Search for the cell housing the specified text and yield its (X, Y) center coordinate. 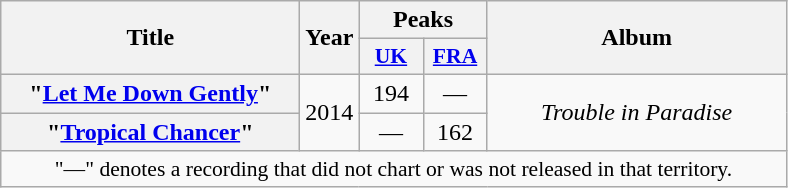
2014 (330, 112)
Title (150, 38)
"—" denotes a recording that did not chart or was not released in that territory. (394, 169)
194 (391, 93)
Trouble in Paradise (636, 112)
"Tropical Chancer" (150, 131)
Album (636, 38)
Year (330, 38)
162 (455, 131)
"Let Me Down Gently" (150, 93)
FRA (455, 57)
Peaks (423, 20)
UK (391, 57)
